Scan for the cell matching the given text and deliver its [X, Y] coordinate at center. 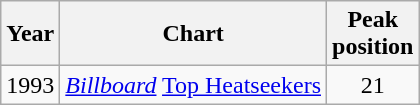
Chart [194, 34]
Peakposition [373, 34]
Billboard Top Heatseekers [194, 85]
Year [30, 34]
1993 [30, 85]
21 [373, 85]
